Output the (X, Y) coordinate of the center of the cell containing the given text.  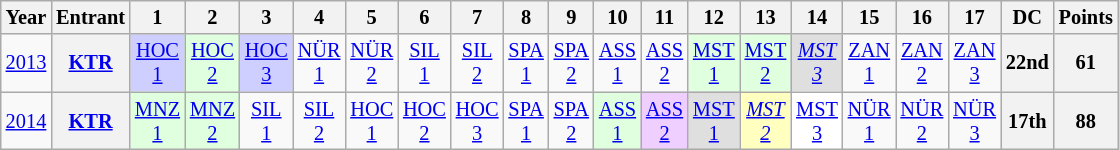
2013 (26, 63)
MNZ1 (158, 121)
MNZ2 (212, 121)
2 (212, 17)
ZAN3 (974, 63)
17th (1028, 121)
11 (664, 17)
17 (974, 17)
ZAN1 (870, 63)
Year (26, 17)
ZAN2 (922, 63)
6 (424, 17)
NÜR3 (974, 121)
8 (526, 17)
3 (266, 17)
Points (1086, 17)
5 (372, 17)
9 (572, 17)
14 (817, 17)
DC (1028, 17)
4 (320, 17)
Entrant (90, 17)
22nd (1028, 63)
7 (478, 17)
61 (1086, 63)
13 (766, 17)
1 (158, 17)
2014 (26, 121)
15 (870, 17)
88 (1086, 121)
10 (618, 17)
12 (714, 17)
16 (922, 17)
